Output the (x, y) coordinate of the center of the cell containing the given text.  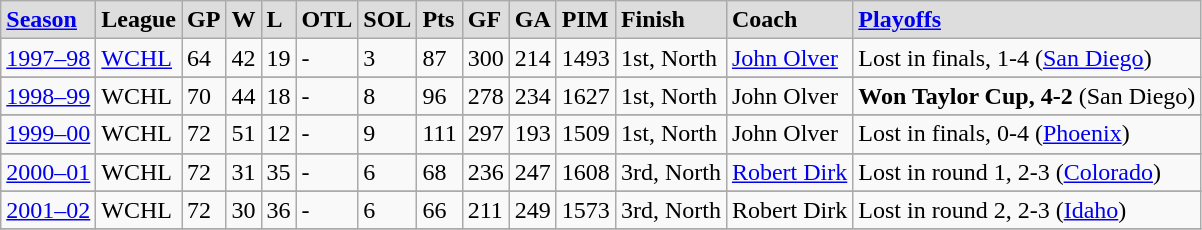
1627 (586, 96)
64 (204, 58)
1998–99 (48, 96)
70 (204, 96)
36 (278, 210)
1997–98 (48, 58)
Playoffs (1027, 20)
Finish (670, 20)
1608 (586, 172)
2000–01 (48, 172)
PIM (586, 20)
GF (486, 20)
1573 (586, 210)
214 (532, 58)
31 (244, 172)
193 (532, 134)
1999–00 (48, 134)
19 (278, 58)
Lost in round 1, 2-3 (Colorado) (1027, 172)
278 (486, 96)
51 (244, 134)
68 (440, 172)
1509 (586, 134)
GA (532, 20)
8 (388, 96)
297 (486, 134)
Lost in round 2, 2-3 (Idaho) (1027, 210)
Won Taylor Cup, 4-2 (San Diego) (1027, 96)
12 (278, 134)
OTL (327, 20)
211 (486, 210)
234 (532, 96)
236 (486, 172)
87 (440, 58)
Coach (789, 20)
18 (278, 96)
2001–02 (48, 210)
249 (532, 210)
300 (486, 58)
Season (48, 20)
W (244, 20)
Lost in finals, 0-4 (Phoenix) (1027, 134)
Pts (440, 20)
GP (204, 20)
44 (244, 96)
SOL (388, 20)
96 (440, 96)
66 (440, 210)
League (139, 20)
247 (532, 172)
1493 (586, 58)
9 (388, 134)
Lost in finals, 1-4 (San Diego) (1027, 58)
35 (278, 172)
30 (244, 210)
L (278, 20)
3 (388, 58)
111 (440, 134)
42 (244, 58)
